Scan for the cell matching the given text and deliver its (X, Y) coordinate at center. 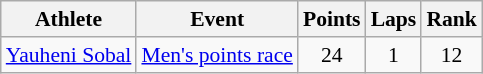
24 (332, 55)
Athlete (69, 19)
Rank (452, 19)
12 (452, 55)
1 (394, 55)
Event (216, 19)
Laps (394, 19)
Points (332, 19)
Yauheni Sobal (69, 55)
Men's points race (216, 55)
